Identify which cell holds the provided text, then report its [x, y] central coordinate. 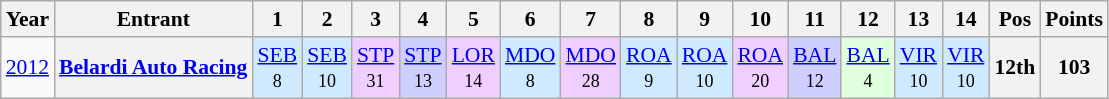
ROA9 [649, 68]
LOR14 [474, 68]
103 [1074, 68]
ROA20 [760, 68]
6 [530, 19]
Belardi Auto Racing [153, 68]
13 [918, 19]
MDO28 [590, 68]
12 [868, 19]
3 [376, 19]
SEB10 [327, 68]
7 [590, 19]
ROA10 [705, 68]
STP31 [376, 68]
Year [28, 19]
10 [760, 19]
MDO8 [530, 68]
Points [1074, 19]
11 [814, 19]
BAL4 [868, 68]
8 [649, 19]
5 [474, 19]
Entrant [153, 19]
2 [327, 19]
4 [422, 19]
STP13 [422, 68]
2012 [28, 68]
12th [1014, 68]
14 [966, 19]
SEB8 [277, 68]
1 [277, 19]
Pos [1014, 19]
9 [705, 19]
BAL12 [814, 68]
